Capture the cell that displays the provided text and extract its (x, y) central coordinate. 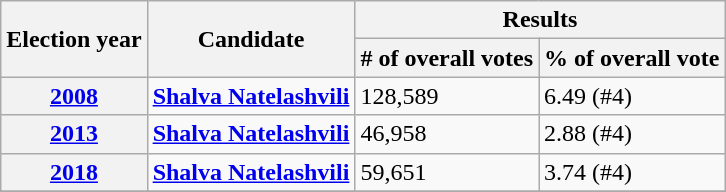
Election year (74, 39)
2013 (74, 134)
% of overall vote (632, 58)
2018 (74, 172)
2.88 (#4) (632, 134)
2008 (74, 96)
128,589 (447, 96)
Candidate (251, 39)
# of overall votes (447, 58)
46,958 (447, 134)
Results (540, 20)
3.74 (#4) (632, 172)
59,651 (447, 172)
6.49 (#4) (632, 96)
